Find where the given text appears and provide that cell's center as [X, Y] coordinate. 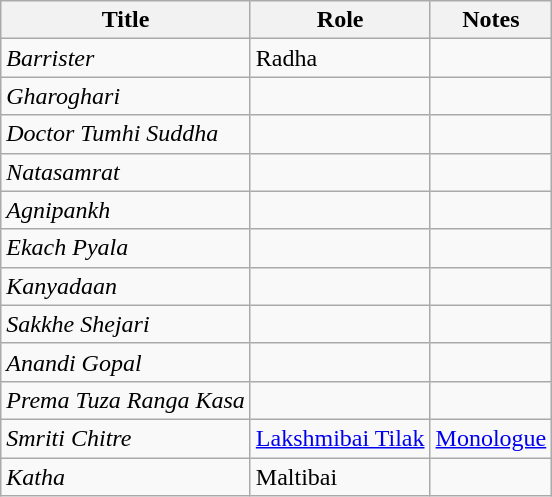
Ekach Pyala [126, 248]
Monologue [491, 438]
Kanyadaan [126, 286]
Smriti Chitre [126, 438]
Barrister [126, 58]
Lakshmibai Tilak [340, 438]
Gharoghari [126, 96]
Notes [491, 20]
Radha [340, 58]
Maltibai [340, 477]
Katha [126, 477]
Natasamrat [126, 172]
Role [340, 20]
Agnipankh [126, 210]
Title [126, 20]
Doctor Tumhi Suddha [126, 134]
Anandi Gopal [126, 362]
Prema Tuza Ranga Kasa [126, 400]
Sakkhe Shejari [126, 324]
